From the cell containing the given text, extract its center point as [x, y] coordinate. 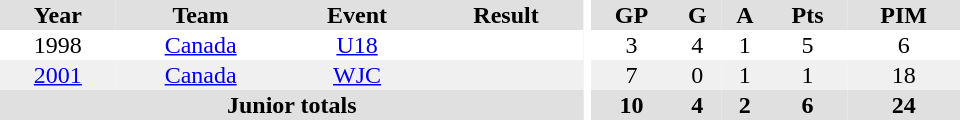
2 [745, 105]
GP [631, 15]
1998 [58, 45]
2001 [58, 75]
24 [904, 105]
Year [58, 15]
10 [631, 105]
0 [698, 75]
G [698, 15]
Pts [808, 15]
Team [201, 15]
5 [808, 45]
18 [904, 75]
Event [358, 15]
U18 [358, 45]
A [745, 15]
WJC [358, 75]
Result [506, 15]
Junior totals [292, 105]
3 [631, 45]
PIM [904, 15]
7 [631, 75]
